Locate the cell with the specified text and output its (X, Y) center coordinate. 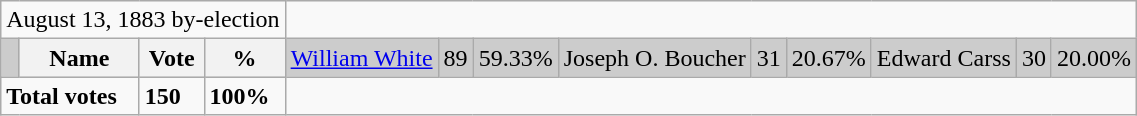
% (244, 58)
August 13, 1883 by-election (143, 20)
59.33% (516, 58)
William White (362, 58)
89 (456, 58)
Total votes (70, 96)
20.00% (1094, 58)
Name (79, 58)
Vote (172, 58)
Edward Carss (944, 58)
20.67% (828, 58)
100% (244, 96)
Joseph O. Boucher (654, 58)
31 (768, 58)
30 (1034, 58)
150 (172, 96)
